Provide the [x, y] coordinate of the cell's center where the given text is located.  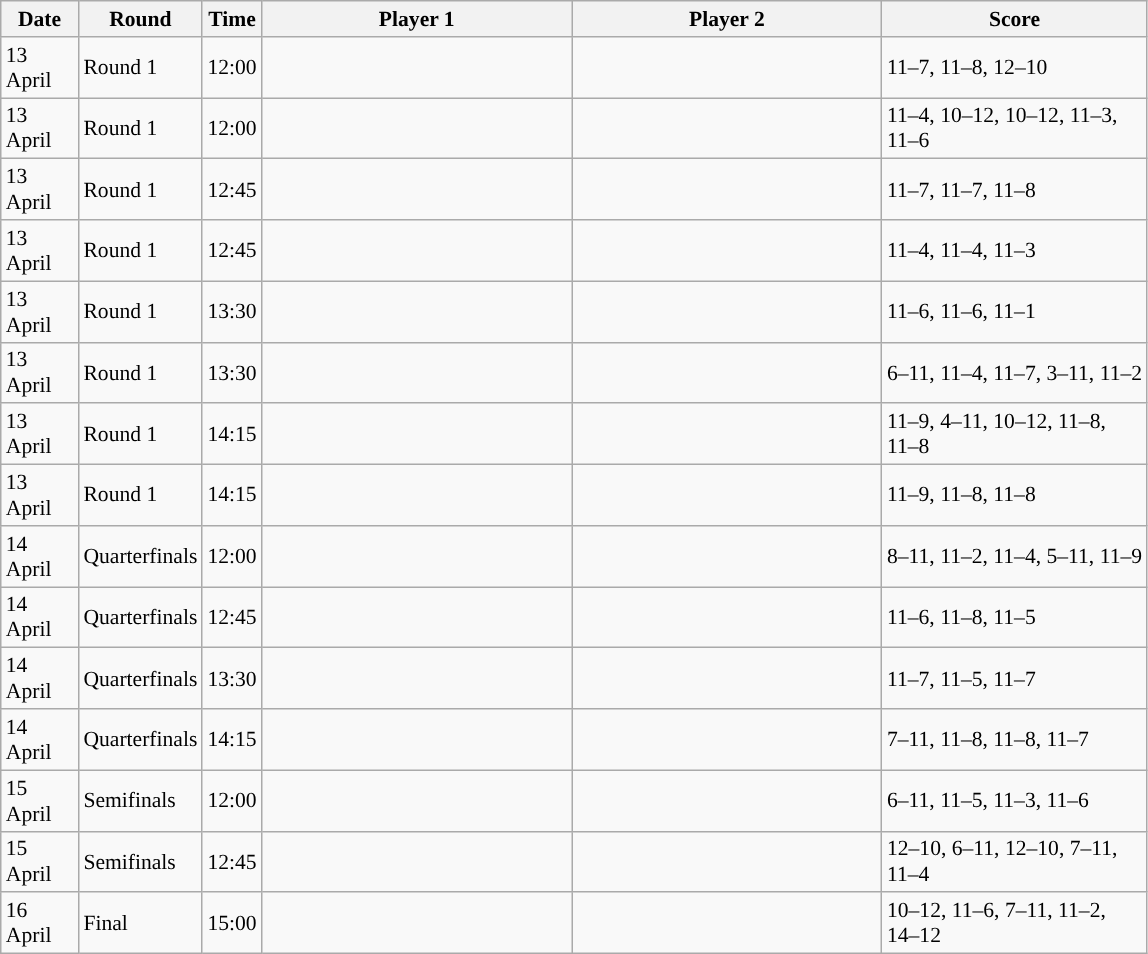
12–10, 6–11, 12–10, 7–11, 11–4 [1014, 862]
11–7, 11–8, 12–10 [1014, 68]
10–12, 11–6, 7–11, 11–2, 14–12 [1014, 924]
6–11, 11–4, 11–7, 3–11, 11–2 [1014, 372]
11–4, 10–12, 10–12, 11–3, 11–6 [1014, 128]
Final [140, 924]
6–11, 11–5, 11–3, 11–6 [1014, 800]
Player 1 [417, 19]
11–7, 11–7, 11–8 [1014, 190]
11–6, 11–8, 11–5 [1014, 618]
Round [140, 19]
16 April [40, 924]
Score [1014, 19]
11–9, 4–11, 10–12, 11–8, 11–8 [1014, 434]
15:00 [232, 924]
11–4, 11–4, 11–3 [1014, 250]
Player 2 [727, 19]
8–11, 11–2, 11–4, 5–11, 11–9 [1014, 556]
11–6, 11–6, 11–1 [1014, 312]
7–11, 11–8, 11–8, 11–7 [1014, 740]
11–7, 11–5, 11–7 [1014, 678]
Date [40, 19]
Time [232, 19]
11–9, 11–8, 11–8 [1014, 496]
